Identify which cell holds the provided text, then report its (x, y) central coordinate. 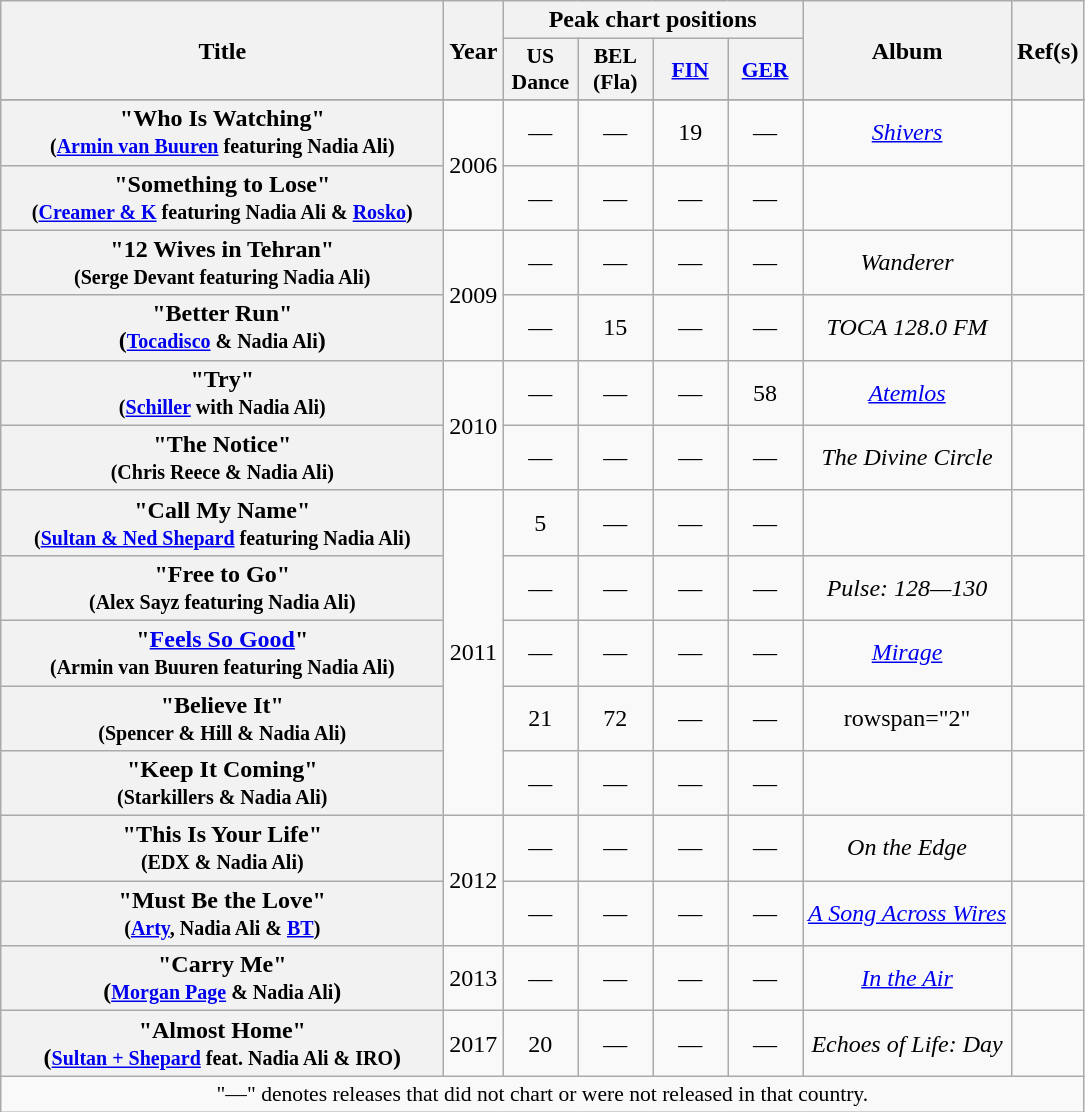
"The Notice" (Chris Reece & Nadia Ali) (222, 458)
"Better Run" (Tocadisco & Nadia Ali) (222, 328)
Peak chart positions (653, 20)
GER (766, 70)
"Feels So Good" (Armin van Buuren featuring Nadia Ali) (222, 652)
On the Edge (906, 848)
Atemlos (906, 392)
"Keep It Coming"(Starkillers & Nadia Ali) (222, 784)
2012 (474, 881)
"This Is Your Life" (EDX & Nadia Ali) (222, 848)
"Carry Me" (Morgan Page & Nadia Ali) (222, 978)
"Must Be the Love" (Arty, Nadia Ali & BT) (222, 914)
FIN (690, 70)
15 (616, 328)
The Divine Circle (906, 458)
"Free to Go" (Alex Sayz featuring Nadia Ali) (222, 588)
2013 (474, 978)
20 (540, 1044)
21 (540, 718)
2006 (474, 165)
TOCA 128.0 FM (906, 328)
19 (690, 132)
rowspan="2" (906, 718)
"Call My Name" (Sultan & Ned Shepard featuring Nadia Ali) (222, 522)
Ref(s) (1048, 50)
BEL(Fla) (616, 70)
2017 (474, 1044)
5 (540, 522)
USDance (540, 70)
"Something to Lose"(Creamer & K featuring Nadia Ali & Rosko) (222, 198)
"—" denotes releases that did not chart or were not released in that country. (542, 1094)
Pulse: 128—130 (906, 588)
2009 (474, 295)
Mirage (906, 652)
In the Air (906, 978)
Shivers (906, 132)
Album (906, 50)
A Song Across Wires (906, 914)
"12 Wives in Tehran"(Serge Devant featuring Nadia Ali) (222, 262)
Echoes of Life: Day (906, 1044)
72 (616, 718)
2011 (474, 652)
2010 (474, 425)
Wanderer (906, 262)
Year (474, 50)
58 (766, 392)
"Believe It" (Spencer & Hill & Nadia Ali) (222, 718)
"Almost Home" (Sultan + Shepard feat. Nadia Ali & IRO) (222, 1044)
"Who Is Watching"(Armin van Buuren featuring Nadia Ali) (222, 132)
"Try" (Schiller with Nadia Ali) (222, 392)
Title (222, 50)
